Identify which cell holds the provided text, then report its [x, y] central coordinate. 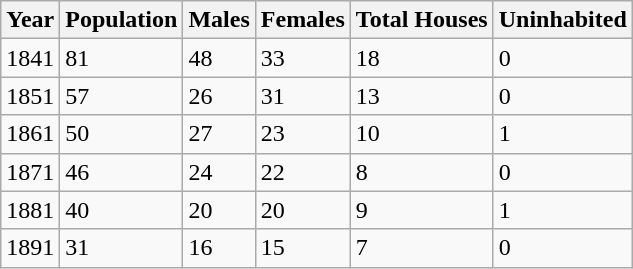
57 [122, 96]
13 [422, 96]
18 [422, 58]
1861 [30, 134]
Uninhabited [562, 20]
1851 [30, 96]
16 [219, 248]
23 [302, 134]
1891 [30, 248]
26 [219, 96]
1871 [30, 172]
1841 [30, 58]
1881 [30, 210]
48 [219, 58]
7 [422, 248]
Year [30, 20]
15 [302, 248]
Population [122, 20]
24 [219, 172]
33 [302, 58]
Total Houses [422, 20]
22 [302, 172]
27 [219, 134]
46 [122, 172]
9 [422, 210]
40 [122, 210]
81 [122, 58]
10 [422, 134]
Males [219, 20]
50 [122, 134]
Females [302, 20]
8 [422, 172]
